Return the [X, Y] coordinate for the center point of the cell that contains the specified text.  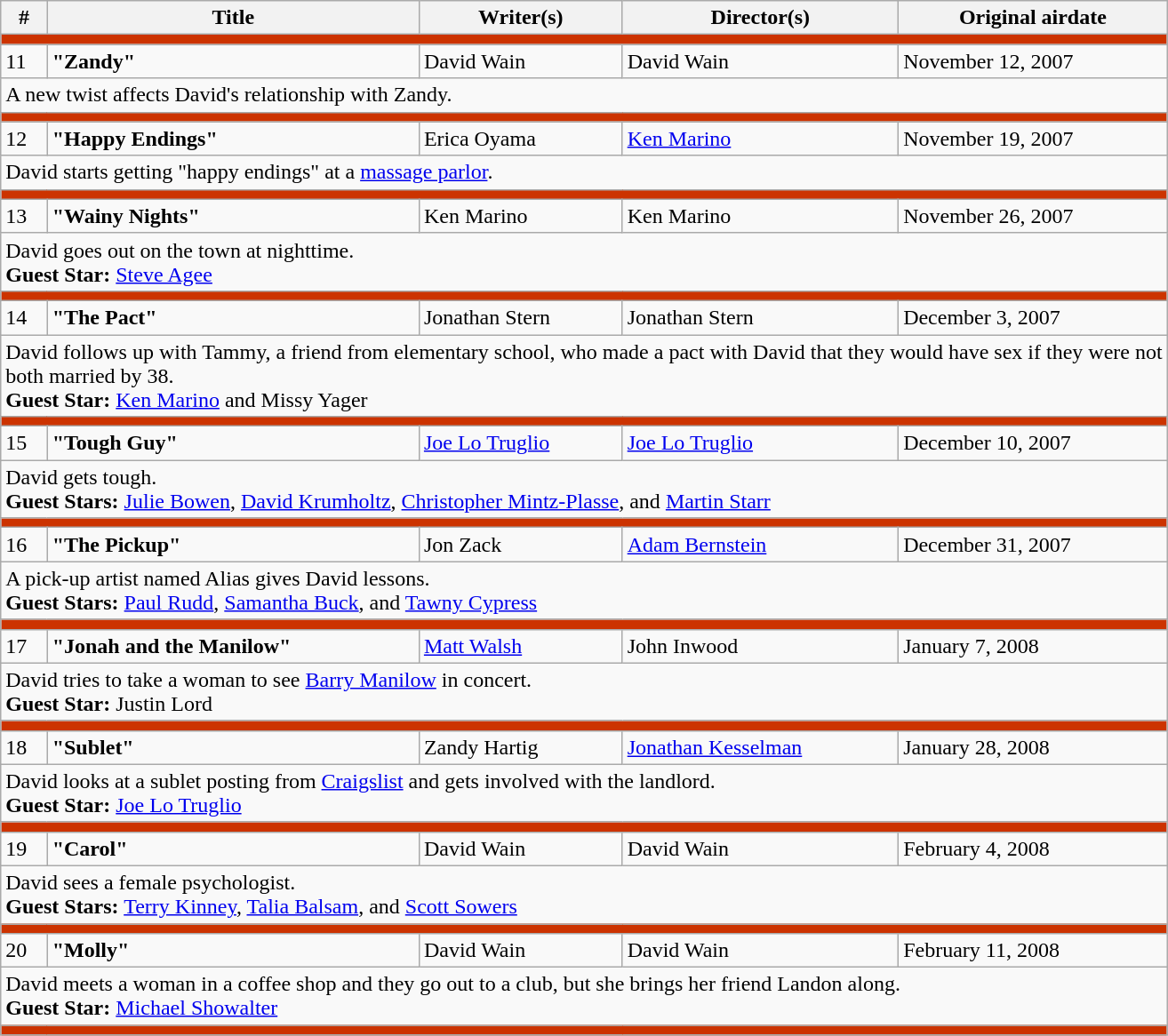
"Carol" [233, 849]
18 [24, 747]
15 [24, 443]
Zandy Hartig [521, 747]
"The Pickup" [233, 545]
David starts getting "happy endings" at a massage parlor. [584, 172]
February 4, 2008 [1033, 849]
David goes out on the town at nighttime.Guest Star: Steve Agee [584, 261]
11 [24, 61]
November 12, 2007 [1033, 61]
December 31, 2007 [1033, 545]
Writer(s) [521, 18]
"Happy Endings" [233, 139]
20 [24, 951]
David meets a woman in a coffee shop and they go out to a club, but she brings her friend Landon along.Guest Star: Michael Showalter [584, 997]
Jonathan Kesselman [760, 747]
16 [24, 545]
19 [24, 849]
December 10, 2007 [1033, 443]
"Tough Guy" [233, 443]
January 28, 2008 [1033, 747]
Jon Zack [521, 545]
David tries to take a woman to see Barry Manilow in concert.Guest Star: Justin Lord [584, 691]
"Molly" [233, 951]
"Sublet" [233, 747]
17 [24, 646]
John Inwood [760, 646]
Director(s) [760, 18]
"The Pact" [233, 317]
David sees a female psychologist.Guest Stars: Terry Kinney, Talia Balsam, and Scott Sowers [584, 894]
January 7, 2008 [1033, 646]
"Wainy Nights" [233, 216]
Erica Oyama [521, 139]
Title [233, 18]
February 11, 2008 [1033, 951]
November 26, 2007 [1033, 216]
A pick-up artist named Alias gives David lessons.Guest Stars: Paul Rudd, Samantha Buck, and Tawny Cypress [584, 590]
A new twist affects David's relationship with Zandy. [584, 95]
# [24, 18]
David gets tough.Guest Stars: Julie Bowen, David Krumholtz, Christopher Mintz-Plasse, and Martin Starr [584, 489]
Matt Walsh [521, 646]
Adam Bernstein [760, 545]
David looks at a sublet posting from Craigslist and gets involved with the landlord.Guest Star: Joe Lo Truglio [584, 793]
13 [24, 216]
"Zandy" [233, 61]
November 19, 2007 [1033, 139]
12 [24, 139]
Original airdate [1033, 18]
14 [24, 317]
December 3, 2007 [1033, 317]
"Jonah and the Manilow" [233, 646]
